Determine the (x, y) coordinate at the center of the cell enclosing the given text.  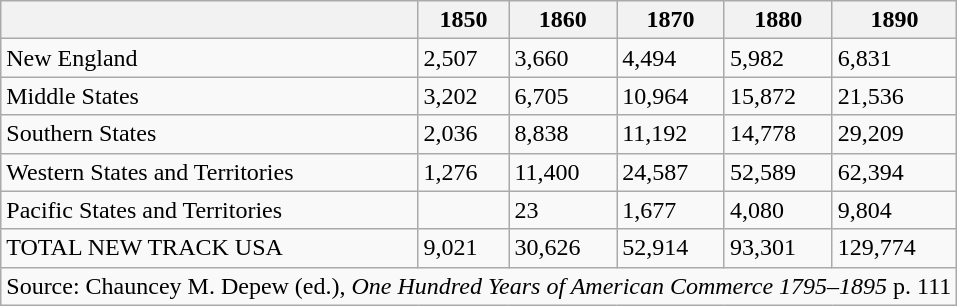
15,872 (778, 96)
Western States and Territories (210, 172)
93,301 (778, 248)
4,494 (671, 58)
5,982 (778, 58)
11,192 (671, 134)
3,660 (563, 58)
21,536 (894, 96)
Middle States (210, 96)
3,202 (464, 96)
30,626 (563, 248)
1,276 (464, 172)
8,838 (563, 134)
4,080 (778, 210)
6,831 (894, 58)
14,778 (778, 134)
29,209 (894, 134)
1890 (894, 20)
11,400 (563, 172)
62,394 (894, 172)
Source: Chauncey M. Depew (ed.), One Hundred Years of American Commerce 1795–1895 p. 111 (479, 286)
Pacific States and Territories (210, 210)
129,774 (894, 248)
52,589 (778, 172)
23 (563, 210)
2,036 (464, 134)
24,587 (671, 172)
6,705 (563, 96)
9,021 (464, 248)
1850 (464, 20)
1870 (671, 20)
52,914 (671, 248)
1,677 (671, 210)
1880 (778, 20)
10,964 (671, 96)
TOTAL NEW TRACK USA (210, 248)
1860 (563, 20)
Southern States (210, 134)
9,804 (894, 210)
2,507 (464, 58)
New England (210, 58)
